Locate the cell with the specified text and output its (X, Y) center coordinate. 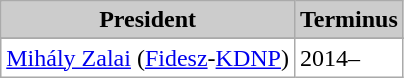
2014– (348, 58)
Mihály Zalai (Fidesz-KDNP) (148, 58)
Terminus (348, 20)
President (148, 20)
